From the cell containing the given text, extract its center point as [x, y] coordinate. 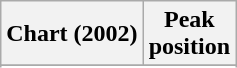
Peakposition [189, 34]
Chart (2002) [72, 34]
